Locate the cell with the specified text and output its (X, Y) center coordinate. 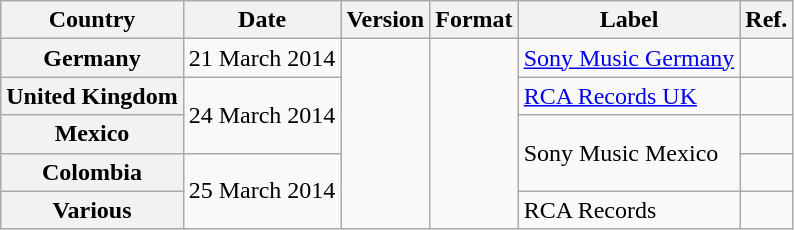
Germany (92, 58)
Sony Music Mexico (629, 153)
24 March 2014 (262, 115)
United Kingdom (92, 96)
Version (386, 20)
Country (92, 20)
25 March 2014 (262, 191)
21 March 2014 (262, 58)
Ref. (766, 20)
Label (629, 20)
Colombia (92, 172)
Format (474, 20)
Date (262, 20)
RCA Records (629, 210)
Mexico (92, 134)
RCA Records UK (629, 96)
Various (92, 210)
Sony Music Germany (629, 58)
